Provide the [x, y] coordinate of the cell's center where the given text is located.  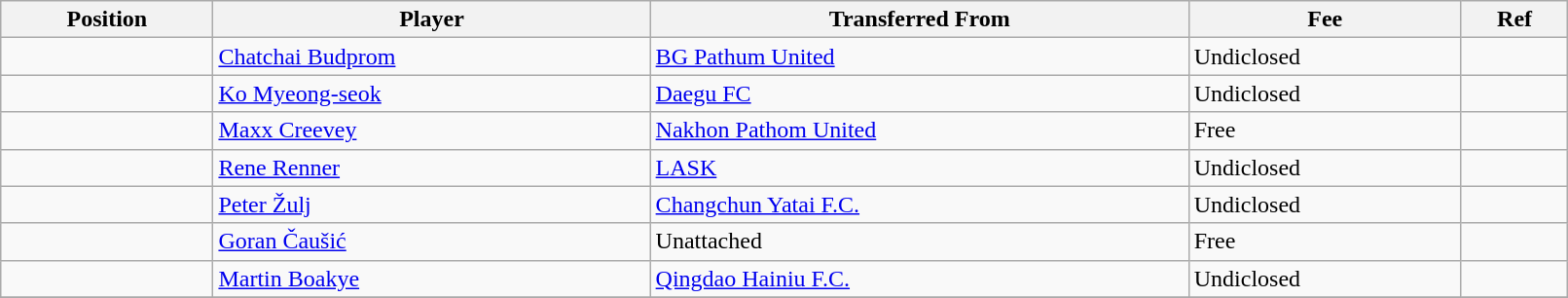
Unattached [919, 242]
Qingdao Hainiu F.C. [919, 279]
Maxx Creevey [432, 130]
Goran Čaušić [432, 242]
Martin Boakye [432, 279]
Changchun Yatai F.C. [919, 205]
Rene Renner [432, 168]
Player [432, 19]
Chatchai Budprom [432, 56]
Peter Žulj [432, 205]
BG Pathum United [919, 56]
Position [107, 19]
LASK [919, 168]
Fee [1325, 19]
Ko Myeong-seok [432, 93]
Ref [1514, 19]
Daegu FC [919, 93]
Transferred From [919, 19]
Nakhon Pathom United [919, 130]
